Locate the cell with the specified text and output its [X, Y] center coordinate. 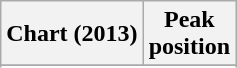
Chart (2013) [72, 34]
Peakposition [189, 34]
